Detect which cell encompasses the target text, then output its (X, Y) center coordinate. 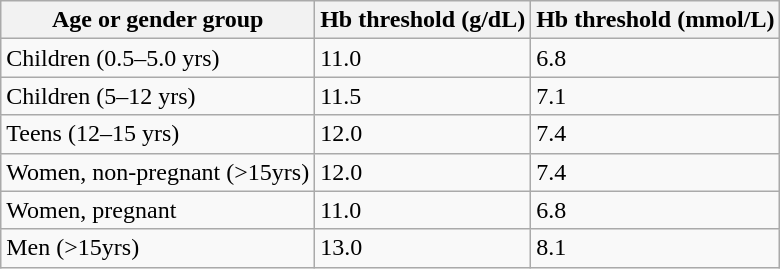
11.5 (423, 96)
Children (0.5–5.0 yrs) (158, 58)
8.1 (656, 248)
Women, pregnant (158, 210)
Hb threshold (mmol/L) (656, 20)
Teens (12–15 yrs) (158, 134)
Women, non-pregnant (>15yrs) (158, 172)
Hb threshold (g/dL) (423, 20)
7.1 (656, 96)
Children (5–12 yrs) (158, 96)
Men (>15yrs) (158, 248)
Age or gender group (158, 20)
13.0 (423, 248)
